Return the (x, y) coordinate for the center point of the cell that contains the specified text.  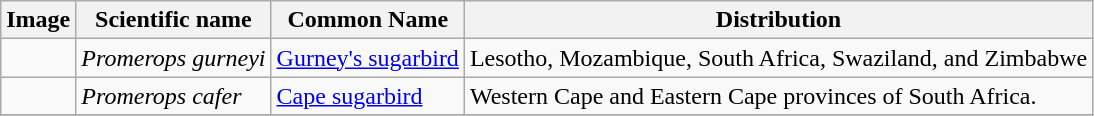
Scientific name (174, 20)
Promerops cafer (174, 96)
Promerops gurneyi (174, 58)
Distribution (778, 20)
Lesotho, Mozambique, South Africa, Swaziland, and Zimbabwe (778, 58)
Gurney's sugarbird (368, 58)
Western Cape and Eastern Cape provinces of South Africa. (778, 96)
Cape sugarbird (368, 96)
Image (38, 20)
Common Name (368, 20)
